Return the [X, Y] coordinate for the center point of the cell that contains the specified text.  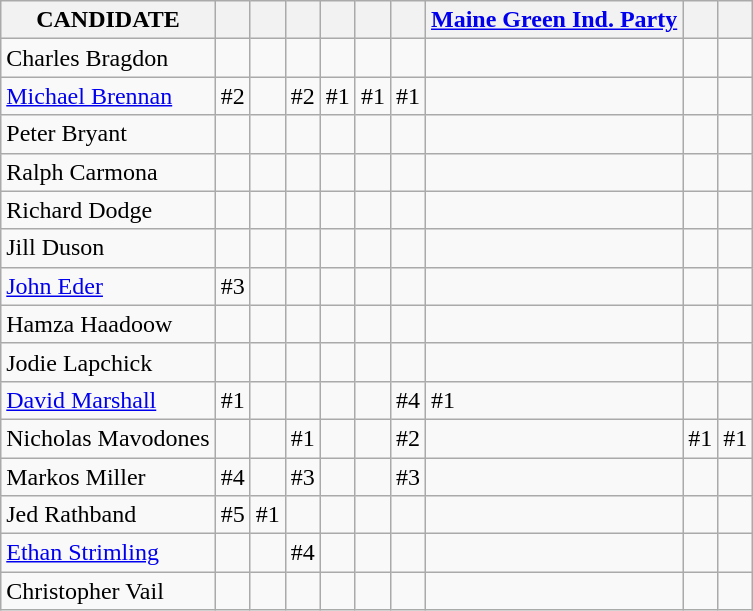
Ethan Strimling [108, 553]
Christopher Vail [108, 591]
Jill Duson [108, 248]
Charles Bragdon [108, 58]
Hamza Haadoow [108, 324]
David Marshall [108, 400]
Maine Green Ind. Party [554, 20]
#5 [232, 515]
Michael Brennan [108, 96]
CANDIDATE [108, 20]
Richard Dodge [108, 210]
John Eder [108, 286]
Markos Miller [108, 477]
Peter Bryant [108, 134]
Jodie Lapchick [108, 362]
Ralph Carmona [108, 172]
Jed Rathband [108, 515]
Nicholas Mavodones [108, 438]
